For the text-containing cell, return its midpoint in [X, Y] coordinate format. 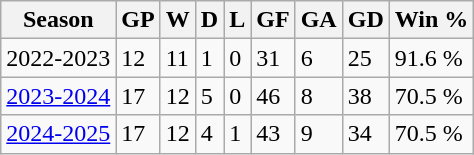
11 [178, 58]
Win % [432, 20]
GF [273, 20]
9 [318, 134]
2022-2023 [58, 58]
6 [318, 58]
Season [58, 20]
8 [318, 96]
L [238, 20]
4 [209, 134]
5 [209, 96]
38 [366, 96]
GP [138, 20]
43 [273, 134]
D [209, 20]
W [178, 20]
34 [366, 134]
46 [273, 96]
2023-2024 [58, 96]
91.6 % [432, 58]
25 [366, 58]
2024-2025 [58, 134]
GD [366, 20]
31 [273, 58]
GA [318, 20]
